Search for the cell housing the specified text and yield its [X, Y] center coordinate. 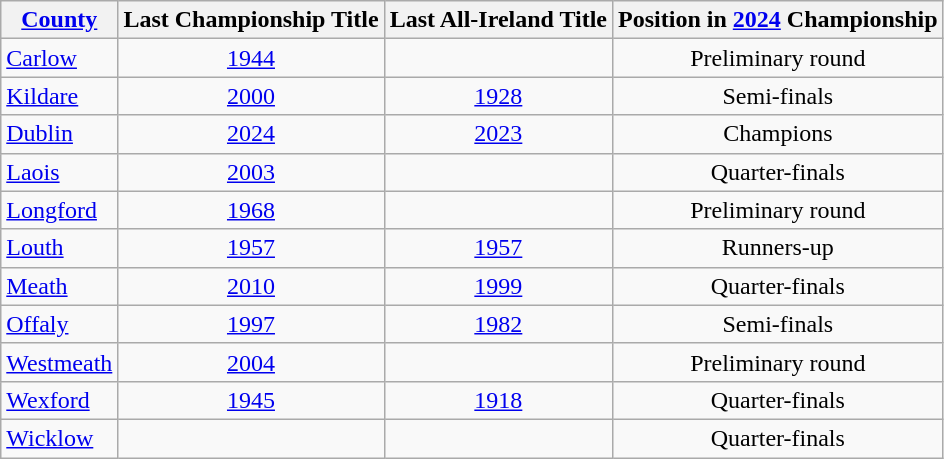
1945 [251, 400]
Longford [60, 210]
1982 [498, 324]
Laois [60, 172]
Kildare [60, 96]
Louth [60, 248]
1918 [498, 400]
Dublin [60, 134]
Wicklow [60, 438]
Last Championship Title [251, 20]
Meath [60, 286]
Wexford [60, 400]
2010 [251, 286]
1968 [251, 210]
2023 [498, 134]
Offaly [60, 324]
2000 [251, 96]
Champions [778, 134]
2024 [251, 134]
2003 [251, 172]
Last All-Ireland Title [498, 20]
1944 [251, 58]
1999 [498, 286]
County [60, 20]
Runners-up [778, 248]
2004 [251, 362]
1928 [498, 96]
1997 [251, 324]
Carlow [60, 58]
Position in 2024 Championship [778, 20]
Westmeath [60, 362]
